Return the [X, Y] coordinate for the center point of the cell that contains the specified text.  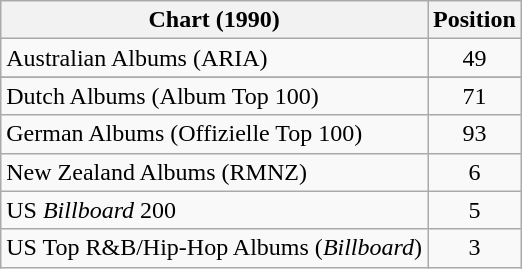
5 [475, 210]
US Top R&B/Hip-Hop Albums (Billboard) [214, 248]
3 [475, 248]
New Zealand Albums (RMNZ) [214, 172]
German Albums (Offizielle Top 100) [214, 134]
6 [475, 172]
71 [475, 96]
Chart (1990) [214, 20]
US Billboard 200 [214, 210]
49 [475, 58]
Dutch Albums (Album Top 100) [214, 96]
93 [475, 134]
Australian Albums (ARIA) [214, 58]
Position [475, 20]
